Identify which cell holds the provided text, then report its (X, Y) central coordinate. 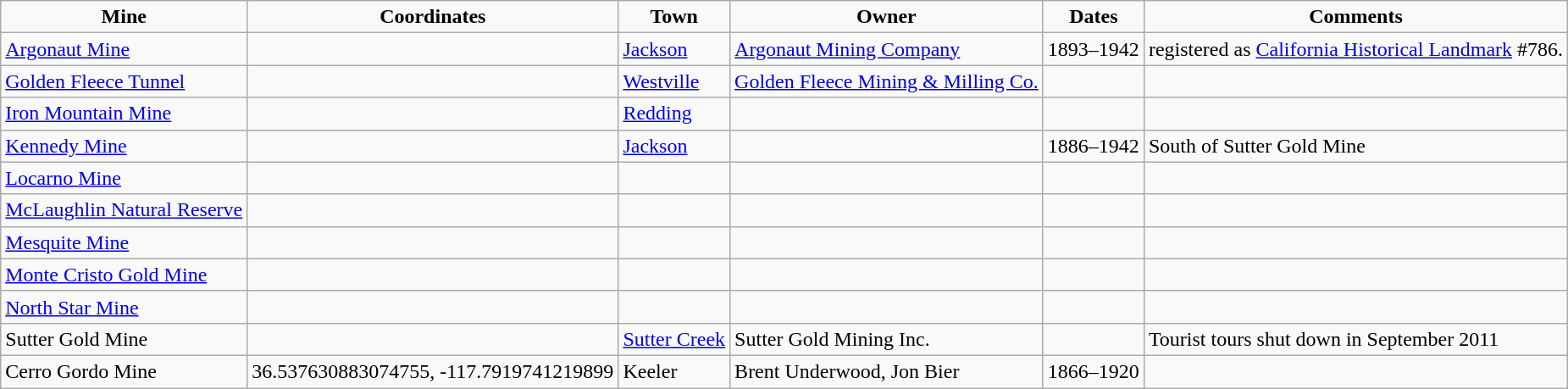
Mesquite Mine (124, 242)
Golden Fleece Mining & Milling Co. (887, 81)
Coordinates (433, 17)
Kennedy Mine (124, 146)
South of Sutter Gold Mine (1355, 146)
Brent Underwood, Jon Bier (887, 371)
Sutter Gold Mining Inc. (887, 339)
Tourist tours shut down in September 2011 (1355, 339)
Town (674, 17)
Redding (674, 114)
Westville (674, 81)
Monte Cristo Gold Mine (124, 275)
Dates (1093, 17)
North Star Mine (124, 307)
Iron Mountain Mine (124, 114)
registered as California Historical Landmark #786. (1355, 49)
Sutter Creek (674, 339)
36.537630883074755, -117.7919741219899 (433, 371)
Argonaut Mine (124, 49)
Owner (887, 17)
Cerro Gordo Mine (124, 371)
Keeler (674, 371)
Mine (124, 17)
Locarno Mine (124, 178)
McLaughlin Natural Reserve (124, 210)
Sutter Gold Mine (124, 339)
Argonaut Mining Company (887, 49)
1866–1920 (1093, 371)
Comments (1355, 17)
1886–1942 (1093, 146)
Golden Fleece Tunnel (124, 81)
1893–1942 (1093, 49)
